Locate the cell with the specified text and output its (X, Y) center coordinate. 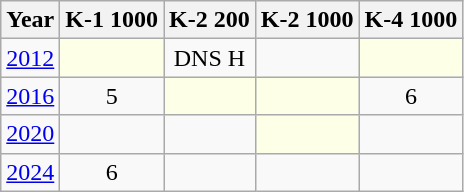
2012 (30, 58)
K-2 1000 (307, 20)
2016 (30, 96)
DNS H (210, 58)
2020 (30, 134)
K-1 1000 (112, 20)
K-2 200 (210, 20)
Year (30, 20)
5 (112, 96)
2024 (30, 172)
K-4 1000 (411, 20)
